For the text-containing cell, return its midpoint in (x, y) coordinate format. 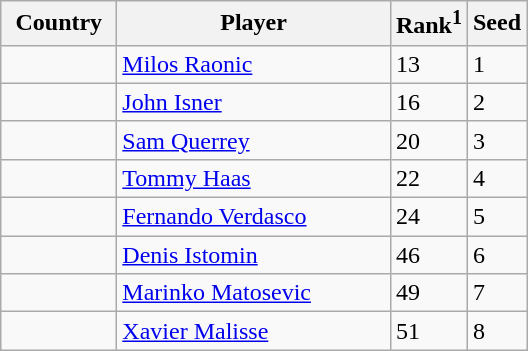
Milos Raonic (254, 64)
24 (428, 217)
13 (428, 64)
Tommy Haas (254, 178)
8 (496, 331)
6 (496, 255)
7 (496, 293)
46 (428, 255)
Seed (496, 24)
2 (496, 102)
49 (428, 293)
1 (496, 64)
22 (428, 178)
Player (254, 24)
51 (428, 331)
Marinko Matosevic (254, 293)
4 (496, 178)
Denis Istomin (254, 255)
16 (428, 102)
3 (496, 140)
Fernando Verdasco (254, 217)
20 (428, 140)
Rank1 (428, 24)
Xavier Malisse (254, 331)
John Isner (254, 102)
Sam Querrey (254, 140)
5 (496, 217)
Country (59, 24)
